Capture the cell that displays the provided text and extract its (x, y) central coordinate. 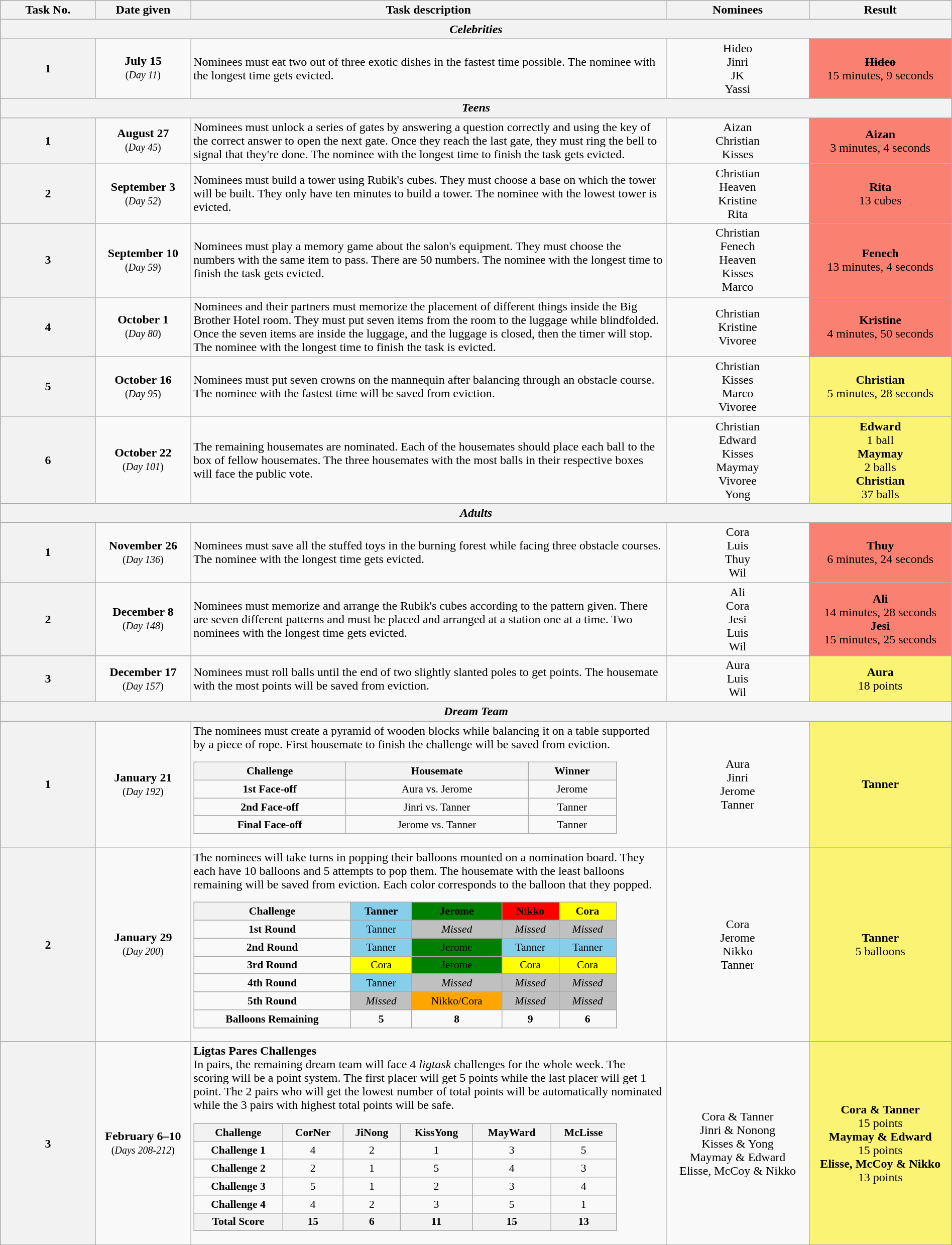
January 29(Day 200) (143, 945)
ChristianKristineVivoree (738, 326)
ChristianFenechHeavenKissesMarco (738, 260)
Winner (572, 771)
Tanner5 balloons (880, 945)
Aura vs. Jerome (437, 789)
Aura18 points (880, 679)
Cora & Tanner15 pointsMaymay & Edward15 pointsElisse, McCoy & Nikko 13 points (880, 1143)
Christian5 minutes, 28 seconds (880, 387)
Challenge 4 (238, 1204)
AliCoraJesiLuisWil (738, 619)
Nikko/Cora (457, 1001)
Celebrities (476, 29)
Result (880, 10)
November 26(Day 136) (143, 552)
Nominees (738, 10)
September 10(Day 59) (143, 260)
1st Face-off (270, 789)
Cora & TannerJinri & NonongKisses & YongMaymay & EdwardElisse, McCoy & Nikko (738, 1143)
October 16(Day 95) (143, 387)
Nominees must roll balls until the end of two slightly slanted poles to get points. The housemate with the most points will be saved from eviction. (429, 679)
Task No. (48, 10)
JiNong (372, 1133)
Challenge 3 (238, 1186)
February 6–10(Days 208-212) (143, 1143)
13 (583, 1222)
9 (530, 1019)
Jerome vs. Tanner (437, 825)
HideoJinriJKYassi (738, 68)
ChristianKissesMarcoVivoree (738, 387)
2nd Face-off (270, 807)
Dream Team (476, 712)
CoraLuisThuyWil (738, 552)
4th Round (272, 983)
CorNer (313, 1133)
July 15(Day 11) (143, 68)
3rd Round (272, 965)
December 17(Day 157) (143, 679)
Date given (143, 10)
Edward1 ballMaymay2 ballsChristian37 balls (880, 460)
Aizan3 minutes, 4 seconds (880, 141)
Final Face-off (270, 825)
AizanChristianKisses (738, 141)
Fenech13 minutes, 4 seconds (880, 260)
11 (436, 1222)
Challenge 2 (238, 1168)
October 22(Day 101) (143, 460)
CoraJeromeNikkoTanner (738, 945)
AuraLuisWil (738, 679)
MayWard (512, 1133)
2nd Round (272, 947)
Total Score (238, 1222)
December 8(Day 148) (143, 619)
Hideo15 minutes, 9 seconds (880, 68)
Nominees must eat two out of three exotic dishes in the fastest time possible. The nominee with the longest time gets evicted. (429, 68)
January 21(Day 192) (143, 784)
Challenge 1 (238, 1151)
Rita13 cubes (880, 194)
September 3(Day 52) (143, 194)
Balloons Remaining (272, 1019)
Housemate (437, 771)
Ali14 minutes, 28 secondsJesi15 minutes, 25 seconds (880, 619)
Thuy6 minutes, 24 seconds (880, 552)
1st Round (272, 929)
October 1(Day 80) (143, 326)
Teens (476, 108)
Adults (476, 513)
AuraJinriJeromeTanner (738, 784)
Task description (429, 10)
ChristianEdwardKissesMaymayVivoreeYong (738, 460)
ChristianHeavenKristineRita (738, 194)
McLisse (583, 1133)
8 (457, 1019)
Kristine4 minutes, 50 seconds (880, 326)
August 27(Day 45) (143, 141)
Nominees must save all the stuffed toys in the burning forest while facing three obstacle courses. The nominee with the longest time gets evicted. (429, 552)
Nikko (530, 912)
Jinri vs. Tanner (437, 807)
KissYong (436, 1133)
5th Round (272, 1001)
